Locate the cell with the specified text and output its [x, y] center coordinate. 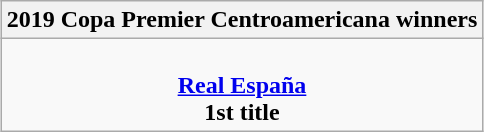
2019 Copa Premier Centroamericana winners [242, 20]
Real España1st title [242, 85]
